Pinpoint the cell where the given text exists, returning its (X, Y) midpoint coordinate. 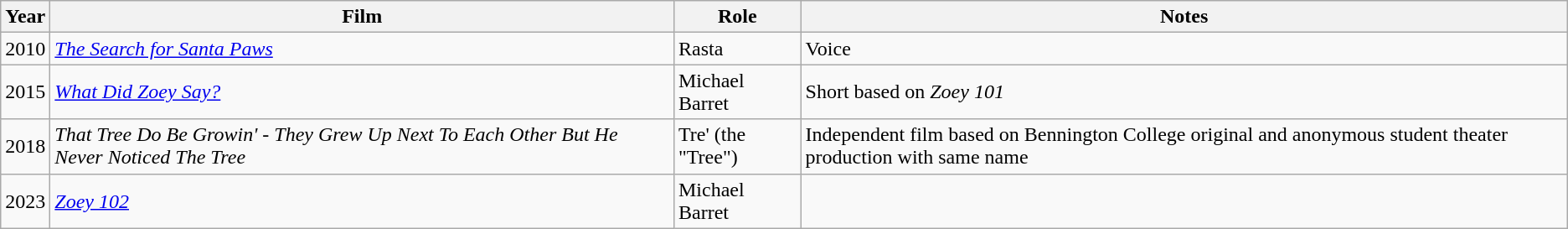
Voice (1184, 49)
Role (737, 17)
The Search for Santa Paws (362, 49)
Notes (1184, 17)
Short based on Zoey 101 (1184, 92)
2015 (25, 92)
What Did Zoey Say? (362, 92)
2010 (25, 49)
Zoey 102 (362, 201)
Tre' (the "Tree") (737, 146)
2023 (25, 201)
Rasta (737, 49)
Film (362, 17)
Year (25, 17)
Independent film based on Bennington College original and anonymous student theater production with same name (1184, 146)
2018 (25, 146)
That Tree Do Be Growin' - They Grew Up Next To Each Other But He Never Noticed The Tree (362, 146)
